Extract the [X, Y] coordinate from the center of the cell holding the provided text.  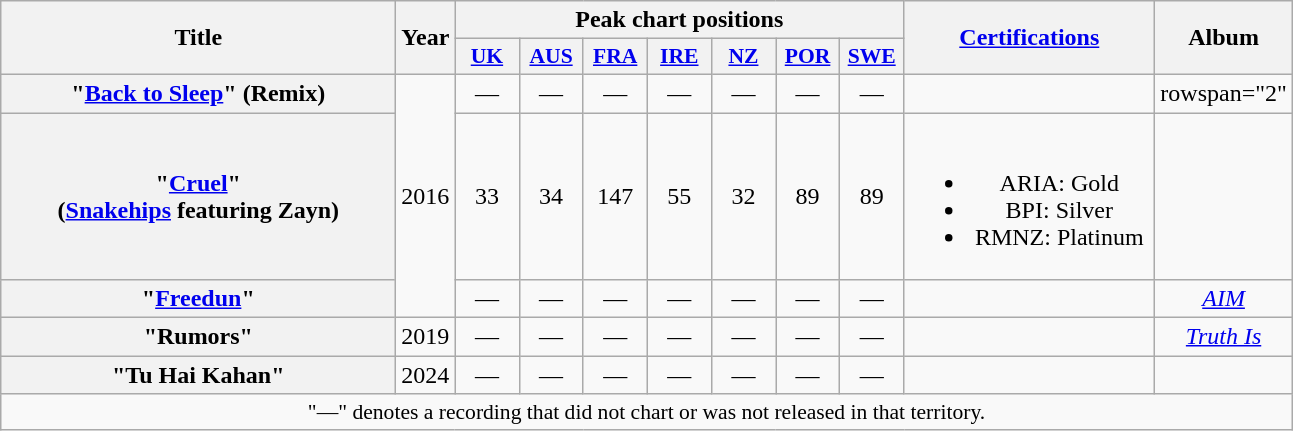
Album [1224, 38]
"Tu Hai Kahan" [198, 375]
Certifications [1030, 38]
"Freedun" [198, 299]
Year [426, 38]
"Cruel"(Snakehips featuring Zayn) [198, 196]
32 [743, 196]
IRE [679, 57]
147 [615, 196]
2016 [426, 196]
SWE [872, 57]
POR [808, 57]
"Rumors" [198, 337]
Title [198, 38]
AUS [551, 57]
UK [487, 57]
33 [487, 196]
ARIA: GoldBPI: SilverRMNZ: Platinum [1030, 196]
rowspan="2" [1224, 93]
NZ [743, 57]
2019 [426, 337]
AIM [1224, 299]
"Back to Sleep" (Remix) [198, 93]
Truth Is [1224, 337]
Peak chart positions [680, 20]
34 [551, 196]
55 [679, 196]
2024 [426, 375]
FRA [615, 57]
"—" denotes a recording that did not chart or was not released in that territory. [647, 412]
